Determine the (X, Y) coordinate at the center of the cell enclosing the given text.  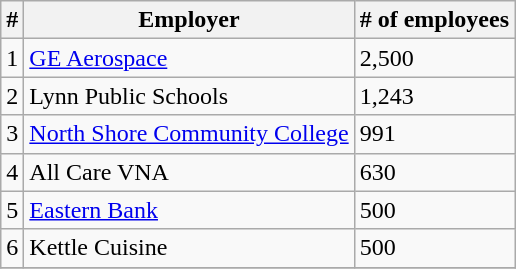
1,243 (434, 96)
Employer (189, 20)
5 (12, 210)
North Shore Community College (189, 134)
1 (12, 58)
All Care VNA (189, 172)
4 (12, 172)
630 (434, 172)
GE Aerospace (189, 58)
2,500 (434, 58)
6 (12, 248)
# (12, 20)
Lynn Public Schools (189, 96)
# of employees (434, 20)
3 (12, 134)
991 (434, 134)
2 (12, 96)
Eastern Bank (189, 210)
Kettle Cuisine (189, 248)
